Identify which cell holds the provided text, then report its [X, Y] central coordinate. 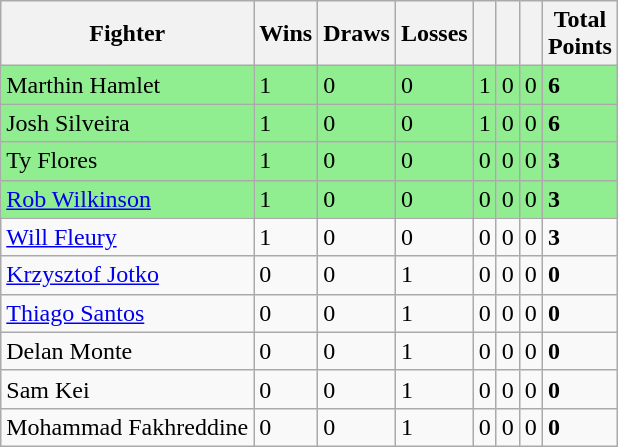
Delan Monte [128, 351]
Ty Flores [128, 161]
Thiago Santos [128, 313]
Mohammad Fakhreddine [128, 427]
Rob Wilkinson [128, 199]
Will Fleury [128, 237]
Josh Silveira [128, 123]
Fighter [128, 34]
Krzysztof Jotko [128, 275]
Losses [434, 34]
Draws [357, 34]
Sam Kei [128, 389]
Marthin Hamlet [128, 85]
Total Points [580, 34]
Wins [286, 34]
